Locate the cell with the specified text and output its (x, y) center coordinate. 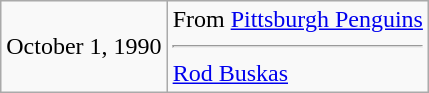
From Pittsburgh PenguinsRod Buskas (298, 47)
October 1, 1990 (84, 47)
